Determine the [x, y] coordinate at the center of the cell enclosing the given text.  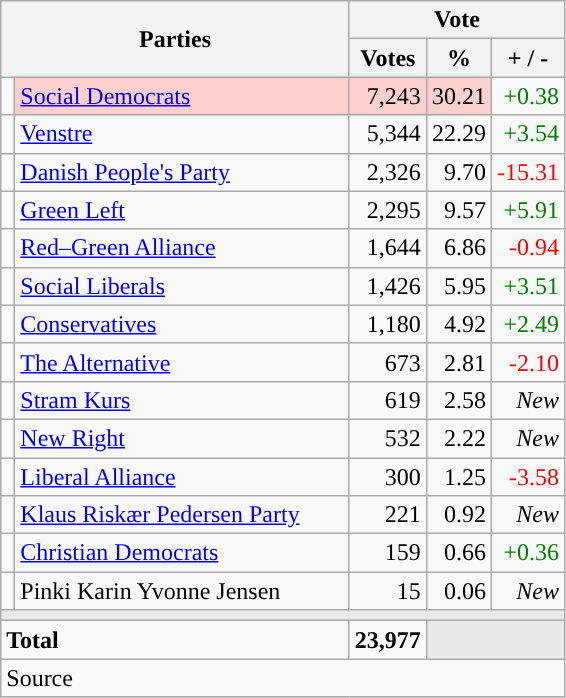
22.29 [458, 134]
Red–Green Alliance [182, 248]
532 [388, 438]
Social Democrats [182, 96]
673 [388, 362]
Danish People's Party [182, 172]
Total [176, 640]
2.22 [458, 438]
0.06 [458, 591]
Vote [456, 20]
1,426 [388, 286]
-15.31 [528, 172]
Stram Kurs [182, 400]
9.70 [458, 172]
2,295 [388, 210]
-3.58 [528, 477]
+5.91 [528, 210]
Venstre [182, 134]
23,977 [388, 640]
15 [388, 591]
+0.38 [528, 96]
+3.54 [528, 134]
The Alternative [182, 362]
0.92 [458, 515]
4.92 [458, 324]
2.81 [458, 362]
Christian Democrats [182, 553]
+0.36 [528, 553]
300 [388, 477]
New Right [182, 438]
1.25 [458, 477]
+2.49 [528, 324]
2,326 [388, 172]
Conservatives [182, 324]
0.66 [458, 553]
+ / - [528, 58]
% [458, 58]
Votes [388, 58]
Green Left [182, 210]
+3.51 [528, 286]
Liberal Alliance [182, 477]
30.21 [458, 96]
5,344 [388, 134]
619 [388, 400]
9.57 [458, 210]
7,243 [388, 96]
-2.10 [528, 362]
-0.94 [528, 248]
159 [388, 553]
Social Liberals [182, 286]
6.86 [458, 248]
Pinki Karin Yvonne Jensen [182, 591]
Source [283, 678]
Parties [176, 39]
221 [388, 515]
Klaus Riskær Pedersen Party [182, 515]
2.58 [458, 400]
1,644 [388, 248]
1,180 [388, 324]
5.95 [458, 286]
